Output the [x, y] coordinate of the center of the cell containing the given text.  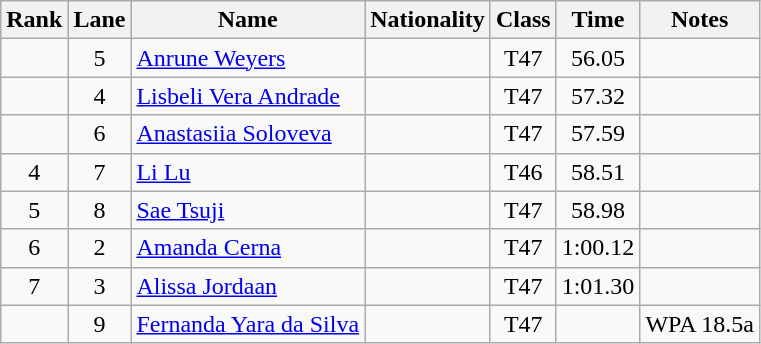
T46 [523, 172]
Name [248, 20]
57.32 [598, 96]
Lane [100, 20]
Anrune Weyers [248, 58]
Amanda Cerna [248, 248]
Alissa Jordaan [248, 286]
1:00.12 [598, 248]
Class [523, 20]
Rank [34, 20]
Time [598, 20]
8 [100, 210]
Notes [700, 20]
Sae Tsuji [248, 210]
Li Lu [248, 172]
3 [100, 286]
Lisbeli Vera Andrade [248, 96]
57.59 [598, 134]
WPA 18.5a [700, 324]
56.05 [598, 58]
Anastasiia Soloveva [248, 134]
Fernanda Yara da Silva [248, 324]
58.98 [598, 210]
Nationality [428, 20]
9 [100, 324]
58.51 [598, 172]
2 [100, 248]
1:01.30 [598, 286]
